Extract the (x, y) coordinate from the center of the cell holding the provided text.  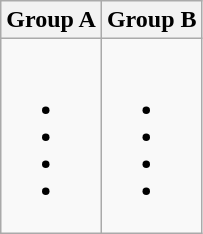
Group A (52, 20)
Group B (152, 20)
